Find where the given text appears and provide that cell's center as (x, y) coordinate. 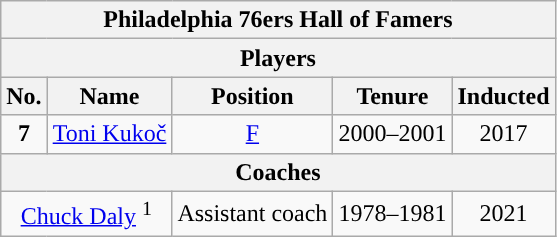
F (252, 134)
Name (110, 96)
Inducted (504, 96)
Assistant coach (252, 214)
Tenure (392, 96)
No. (24, 96)
Chuck Daly 1 (86, 214)
Players (278, 58)
2021 (504, 214)
Position (252, 96)
7 (24, 134)
2000–2001 (392, 134)
1978–1981 (392, 214)
Philadelphia 76ers Hall of Famers (278, 20)
2017 (504, 134)
Toni Kukoč (110, 134)
Coaches (278, 172)
